Return the [x, y] coordinate for the center point of the cell that contains the specified text.  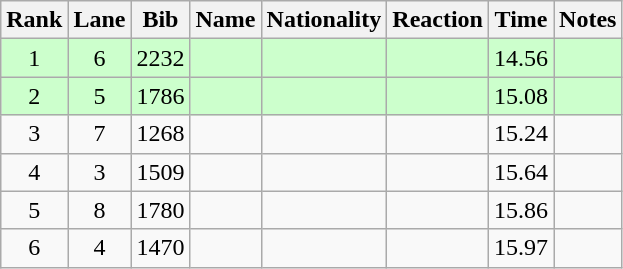
Notes [588, 20]
15.64 [520, 172]
15.97 [520, 248]
1268 [160, 134]
1780 [160, 210]
2232 [160, 58]
15.24 [520, 134]
15.86 [520, 210]
Name [226, 20]
8 [100, 210]
7 [100, 134]
Nationality [324, 20]
Lane [100, 20]
1509 [160, 172]
Bib [160, 20]
2 [34, 96]
Reaction [438, 20]
Rank [34, 20]
Time [520, 20]
1470 [160, 248]
1786 [160, 96]
1 [34, 58]
14.56 [520, 58]
15.08 [520, 96]
